For the text-containing cell, return its midpoint in [X, Y] coordinate format. 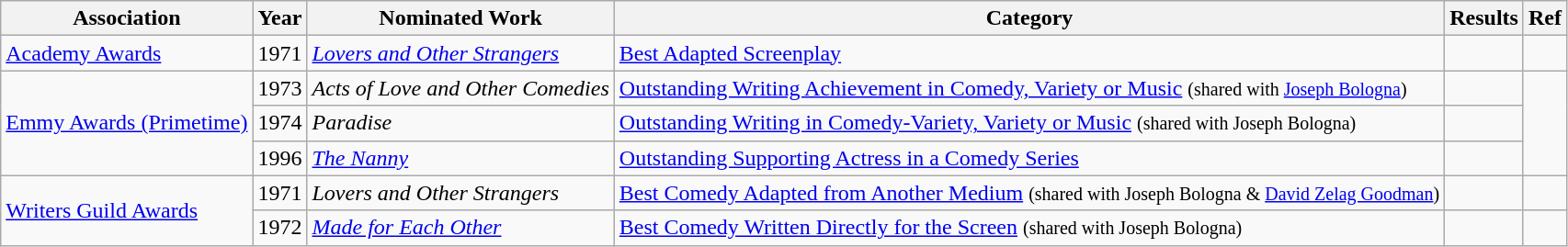
Best Comedy Adapted from Another Medium (shared with Joseph Bologna & David Zelag Goodman) [1029, 193]
Category [1029, 18]
1974 [279, 123]
Emmy Awards (Primetime) [127, 123]
Writers Guild Awards [127, 210]
Best Adapted Screenplay [1029, 53]
Results [1484, 18]
Academy Awards [127, 53]
Outstanding Writing Achievement in Comedy, Variety or Music (shared with Joseph Bologna) [1029, 88]
Made for Each Other [460, 228]
1972 [279, 228]
1973 [279, 88]
Outstanding Supporting Actress in a Comedy Series [1029, 158]
Year [279, 18]
Outstanding Writing in Comedy-Variety, Variety or Music (shared with Joseph Bologna) [1029, 123]
Acts of Love and Other Comedies [460, 88]
The Nanny [460, 158]
Paradise [460, 123]
Best Comedy Written Directly for the Screen (shared with Joseph Bologna) [1029, 228]
Nominated Work [460, 18]
1996 [279, 158]
Ref [1544, 18]
Association [127, 18]
